Locate the cell with the specified text and output its [X, Y] center coordinate. 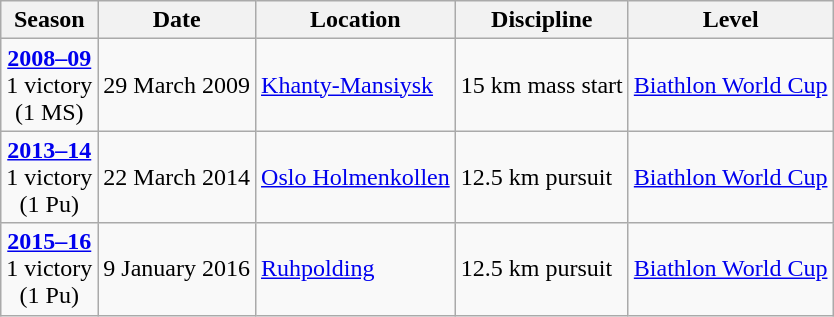
Location [356, 20]
Discipline [542, 20]
2013–14 1 victory (1 Pu) [50, 177]
Khanty-Mansiysk [356, 85]
2015–16 1 victory (1 Pu) [50, 269]
Ruhpolding [356, 269]
22 March 2014 [177, 177]
9 January 2016 [177, 269]
Date [177, 20]
2008–09 1 victory (1 MS) [50, 85]
29 March 2009 [177, 85]
15 km mass start [542, 85]
Oslo Holmenkollen [356, 177]
Level [730, 20]
Season [50, 20]
